Find where the given text appears and provide that cell's center as (X, Y) coordinate. 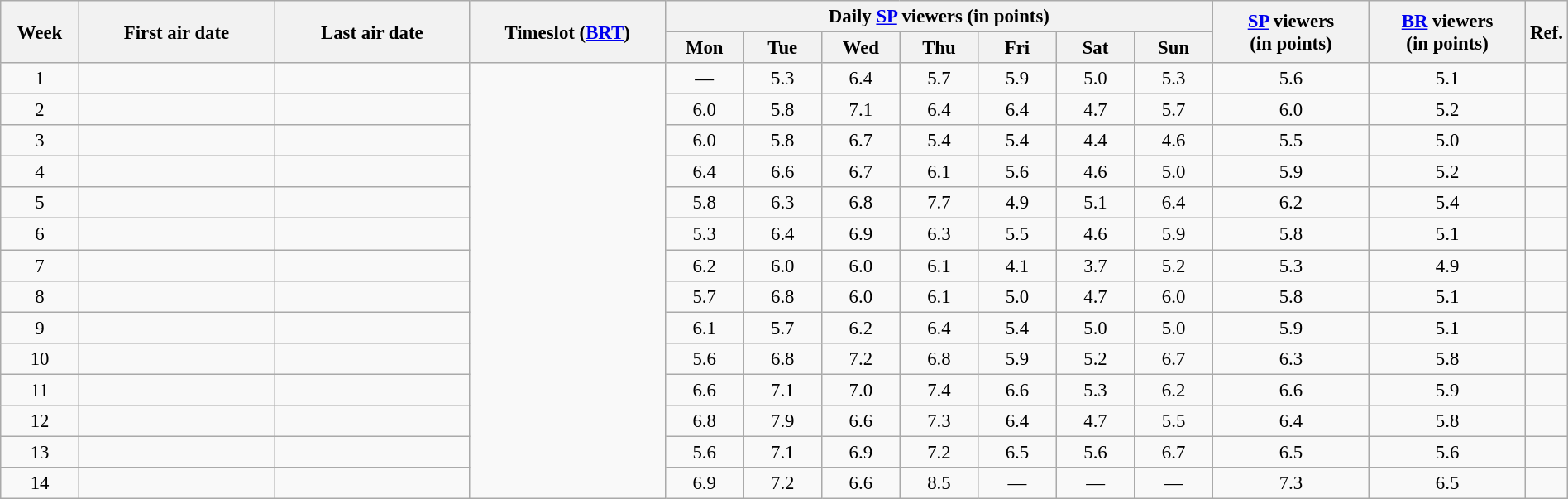
Wed (862, 48)
11 (40, 390)
3.7 (1095, 266)
12 (40, 421)
8 (40, 296)
4.1 (1017, 266)
Tue (782, 48)
Mon (705, 48)
14 (40, 483)
Fri (1017, 48)
7.4 (939, 390)
BR viewers(in points) (1447, 31)
2 (40, 110)
8.5 (939, 483)
7.9 (782, 421)
7.7 (939, 203)
10 (40, 358)
Sat (1095, 48)
4 (40, 172)
Sun (1174, 48)
7.0 (862, 390)
Daily SP viewers (in points) (939, 17)
Week (40, 31)
Thu (939, 48)
Ref. (1546, 31)
Last air date (372, 31)
3 (40, 141)
Timeslot (BRT) (567, 31)
9 (40, 328)
SP viewers(in points) (1290, 31)
1 (40, 79)
5 (40, 203)
7 (40, 266)
6 (40, 234)
13 (40, 452)
4.4 (1095, 141)
First air date (176, 31)
